Output the [X, Y] coordinate of the center of the cell containing the given text.  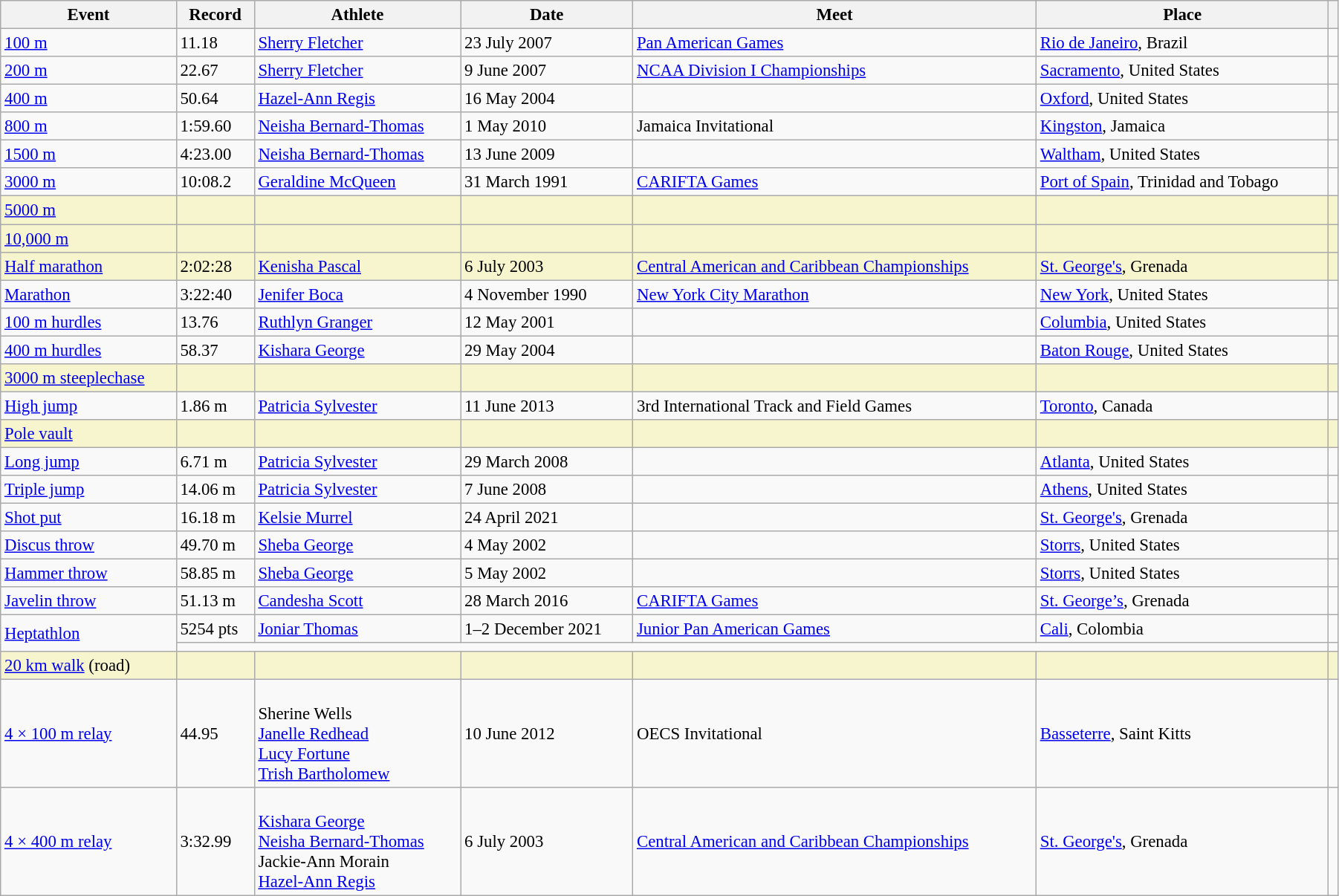
Record [215, 15]
13.76 [215, 322]
1 May 2010 [547, 126]
Place [1181, 15]
44.95 [215, 733]
Athlete [357, 15]
New York City Marathon [835, 294]
23 July 2007 [547, 43]
1.86 m [215, 406]
Event [88, 15]
29 May 2004 [547, 350]
28 March 2016 [547, 601]
Pole vault [88, 434]
Kishara George [357, 350]
16 May 2004 [547, 99]
31 March 1991 [547, 182]
58.85 m [215, 574]
Joniar Thomas [357, 629]
New York, United States [1181, 294]
800 m [88, 126]
Javelin throw [88, 601]
11.18 [215, 43]
2:02:28 [215, 266]
4 May 2002 [547, 545]
3rd International Track and Field Games [835, 406]
51.13 m [215, 601]
Basseterre, Saint Kitts [1181, 733]
100 m [88, 43]
3:22:40 [215, 294]
Columbia, United States [1181, 322]
200 m [88, 71]
16.18 m [215, 518]
10,000 m [88, 238]
NCAA Division I Championships [835, 71]
Hazel-Ann Regis [357, 99]
Discus throw [88, 545]
Oxford, United States [1181, 99]
Rio de Janeiro, Brazil [1181, 43]
Heptathlon [88, 633]
OECS Invitational [835, 733]
1:59.60 [215, 126]
Toronto, Canada [1181, 406]
High jump [88, 406]
58.37 [215, 350]
4 November 1990 [547, 294]
24 April 2021 [547, 518]
7 June 2008 [547, 490]
3000 m [88, 182]
4 × 400 m relay [88, 841]
Waltham, United States [1181, 155]
Shot put [88, 518]
4:23.00 [215, 155]
12 May 2001 [547, 322]
1–2 December 2021 [547, 629]
5254 pts [215, 629]
400 m [88, 99]
Sacramento, United States [1181, 71]
Meet [835, 15]
Atlanta, United States [1181, 461]
3:32.99 [215, 841]
9 June 2007 [547, 71]
10:08.2 [215, 182]
3000 m steeplechase [88, 378]
400 m hurdles [88, 350]
Ruthlyn Granger [357, 322]
Kenisha Pascal [357, 266]
6.71 m [215, 461]
5 May 2002 [547, 574]
Hammer throw [88, 574]
10 June 2012 [547, 733]
Pan American Games [835, 43]
50.64 [215, 99]
Triple jump [88, 490]
Geraldine McQueen [357, 182]
Jamaica Invitational [835, 126]
Half marathon [88, 266]
20 km walk (road) [88, 665]
11 June 2013 [547, 406]
Long jump [88, 461]
Baton Rouge, United States [1181, 350]
Date [547, 15]
Kingston, Jamaica [1181, 126]
Kelsie Murrel [357, 518]
Athens, United States [1181, 490]
Kishara GeorgeNeisha Bernard-ThomasJackie-Ann MorainHazel-Ann Regis [357, 841]
4 × 100 m relay [88, 733]
13 June 2009 [547, 155]
Marathon [88, 294]
1500 m [88, 155]
Candesha Scott [357, 601]
Jenifer Boca [357, 294]
49.70 m [215, 545]
Junior Pan American Games [835, 629]
5000 m [88, 210]
100 m hurdles [88, 322]
22.67 [215, 71]
Sherine WellsJanelle RedheadLucy FortuneTrish Bartholomew [357, 733]
St. George’s, Grenada [1181, 601]
Port of Spain, Trinidad and Tobago [1181, 182]
29 March 2008 [547, 461]
Cali, Colombia [1181, 629]
14.06 m [215, 490]
